Return the (x, y) coordinate for the center point of the cell that contains the specified text.  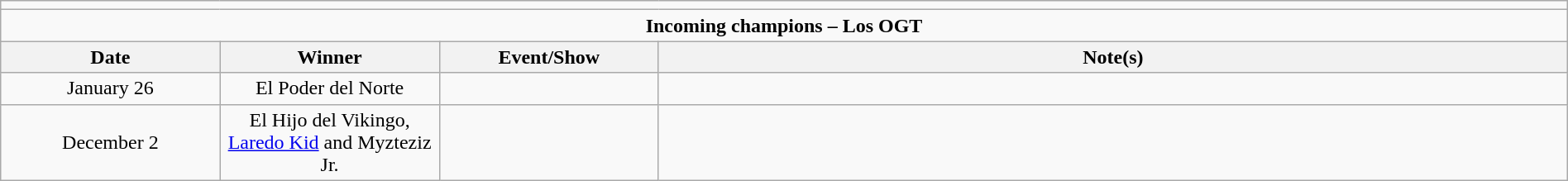
Date (111, 57)
Note(s) (1113, 57)
El Poder del Norte (329, 88)
Incoming champions – Los OGT (784, 26)
Winner (329, 57)
December 2 (111, 142)
El Hijo del Vikingo, Laredo Kid and Myzteziz Jr. (329, 142)
Event/Show (549, 57)
January 26 (111, 88)
